Determine the [x, y] coordinate at the center of the cell enclosing the given text.  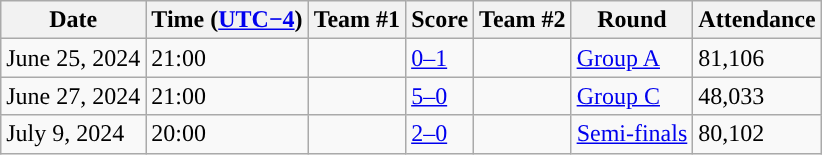
Team #2 [523, 20]
5–0 [440, 96]
Group A [632, 58]
Round [632, 20]
Group C [632, 96]
Score [440, 20]
Semi-finals [632, 134]
Attendance [757, 20]
48,033 [757, 96]
2–0 [440, 134]
80,102 [757, 134]
20:00 [227, 134]
June 25, 2024 [74, 58]
July 9, 2024 [74, 134]
Team #1 [357, 20]
81,106 [757, 58]
0–1 [440, 58]
Time (UTC−4) [227, 20]
Date [74, 20]
June 27, 2024 [74, 96]
